Scan for the cell matching the given text and deliver its (X, Y) coordinate at center. 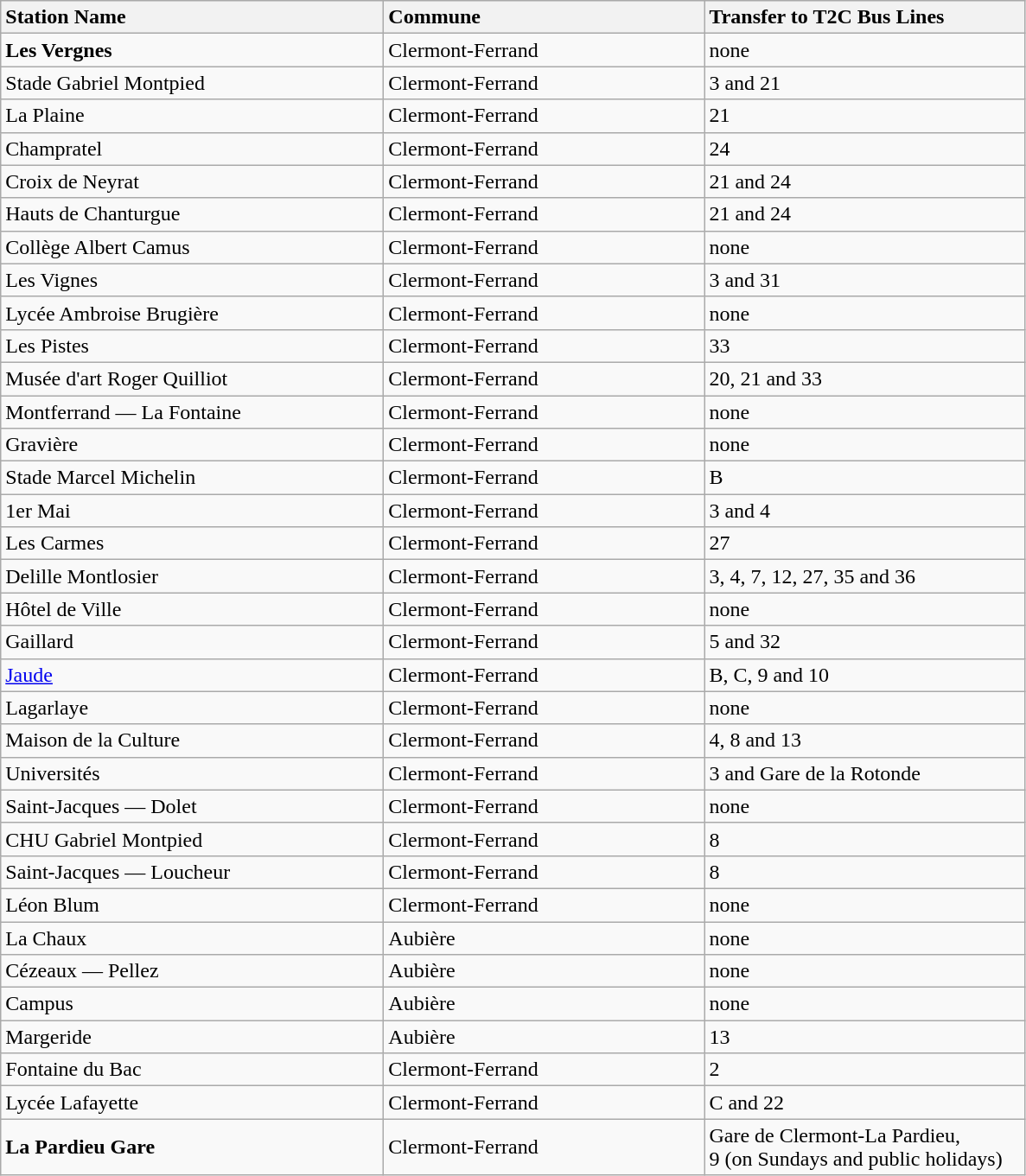
Lagarlaye (192, 708)
Hôtel de Ville (192, 609)
CHU Gabriel Montpied (192, 839)
Delille Montlosier (192, 576)
Saint-Jacques — Dolet (192, 806)
3 and Gare de la Rotonde (864, 773)
13 (864, 1037)
C and 22 (864, 1103)
La Chaux (192, 938)
27 (864, 544)
Transfer to T2C Bus Lines (864, 17)
Gaillard (192, 642)
Les Vergnes (192, 50)
La Pardieu Gare (192, 1147)
Léon Blum (192, 905)
Gare de Clermont-La Pardieu, 9 (on Sundays and public holidays) (864, 1147)
Jaude (192, 675)
Universités (192, 773)
Les Pistes (192, 346)
24 (864, 149)
5 and 32 (864, 642)
Station Name (192, 17)
Margeride (192, 1037)
Commune (545, 17)
Les Carmes (192, 544)
Fontaine du Bac (192, 1070)
Stade Gabriel Montpied (192, 83)
3 and 4 (864, 511)
Maison de la Culture (192, 741)
3 and 31 (864, 280)
Campus (192, 1004)
Cézeaux — Pellez (192, 971)
Les Vignes (192, 280)
2 (864, 1070)
Collège Albert Camus (192, 247)
Musée d'art Roger Quilliot (192, 378)
Stade Marcel Michelin (192, 478)
Champratel (192, 149)
3, 4, 7, 12, 27, 35 and 36 (864, 576)
Hauts de Chanturgue (192, 214)
Gravière (192, 445)
Croix de Neyrat (192, 181)
Saint-Jacques — Loucheur (192, 872)
1er Mai (192, 511)
B (864, 478)
Montferrand — La Fontaine (192, 412)
B, C, 9 and 10 (864, 675)
Lycée Ambroise Brugière (192, 313)
4, 8 and 13 (864, 741)
21 (864, 116)
La Plaine (192, 116)
3 and 21 (864, 83)
20, 21 and 33 (864, 378)
33 (864, 346)
Lycée Lafayette (192, 1103)
